Output the (X, Y) coordinate of the center of the cell containing the given text.  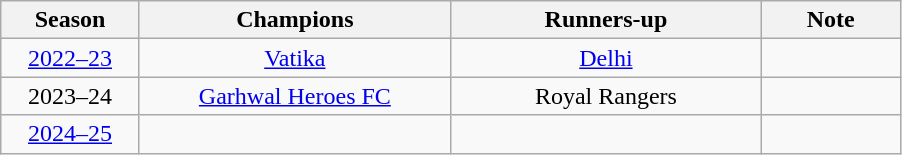
Vatika (294, 58)
Season (70, 20)
Runners-up (606, 20)
2024–25 (70, 134)
2022–23 (70, 58)
2023–24 (70, 96)
Garhwal Heroes FC (294, 96)
Delhi (606, 58)
Champions (294, 20)
Note (830, 20)
Royal Rangers (606, 96)
